Locate the cell with the specified text and output its (x, y) center coordinate. 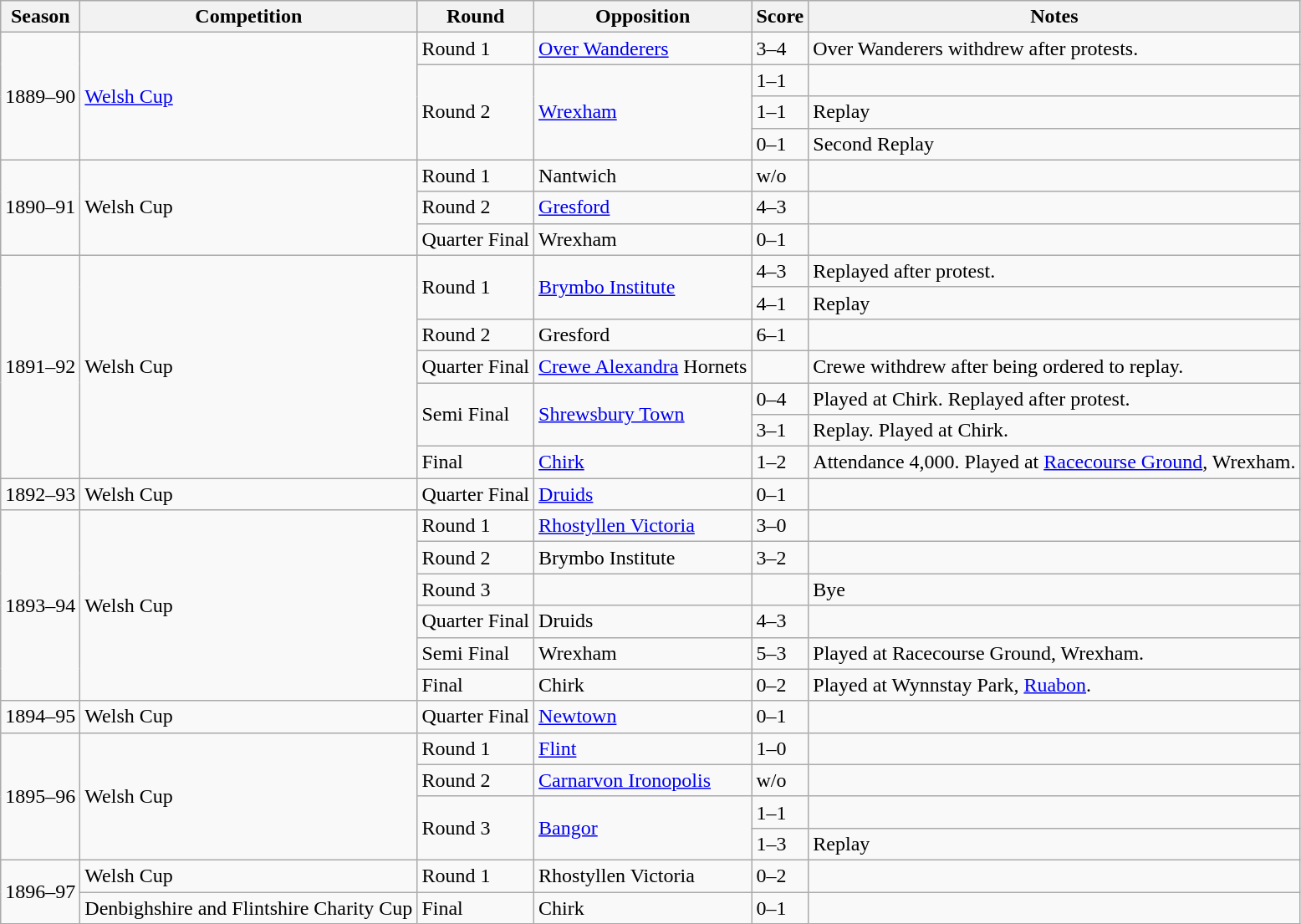
Played at Wynnstay Park, Ruabon. (1054, 685)
1–0 (780, 748)
6–1 (780, 334)
Notes (1054, 17)
Score (780, 17)
Attendance 4,000. Played at Racecourse Ground, Wrexham. (1054, 462)
Over Wanderers (643, 48)
3–4 (780, 48)
1895–96 (40, 796)
3–0 (780, 526)
Round (476, 17)
1889–90 (40, 96)
Crewe Alexandra Hornets (643, 366)
Opposition (643, 17)
Nantwich (643, 176)
1–2 (780, 462)
3–1 (780, 431)
Played at Racecourse Ground, Wrexham. (1054, 653)
1892–93 (40, 494)
1894–95 (40, 717)
Replayed after protest. (1054, 271)
1891–92 (40, 366)
Second Replay (1054, 144)
1896–97 (40, 891)
Played at Chirk. Replayed after protest. (1054, 399)
Competition (249, 17)
4–1 (780, 303)
Carnarvon Ironopolis (643, 780)
Flint (643, 748)
5–3 (780, 653)
1–3 (780, 844)
Replay. Played at Chirk. (1054, 431)
0–4 (780, 399)
Shrewsbury Town (643, 415)
Season (40, 17)
Over Wanderers withdrew after protests. (1054, 48)
1893–94 (40, 605)
Crewe withdrew after being ordered to replay. (1054, 366)
3–2 (780, 558)
Bangor (643, 828)
Newtown (643, 717)
Bye (1054, 590)
1890–91 (40, 207)
Denbighshire and Flintshire Charity Cup (249, 907)
